Capture the cell that displays the provided text and extract its (X, Y) central coordinate. 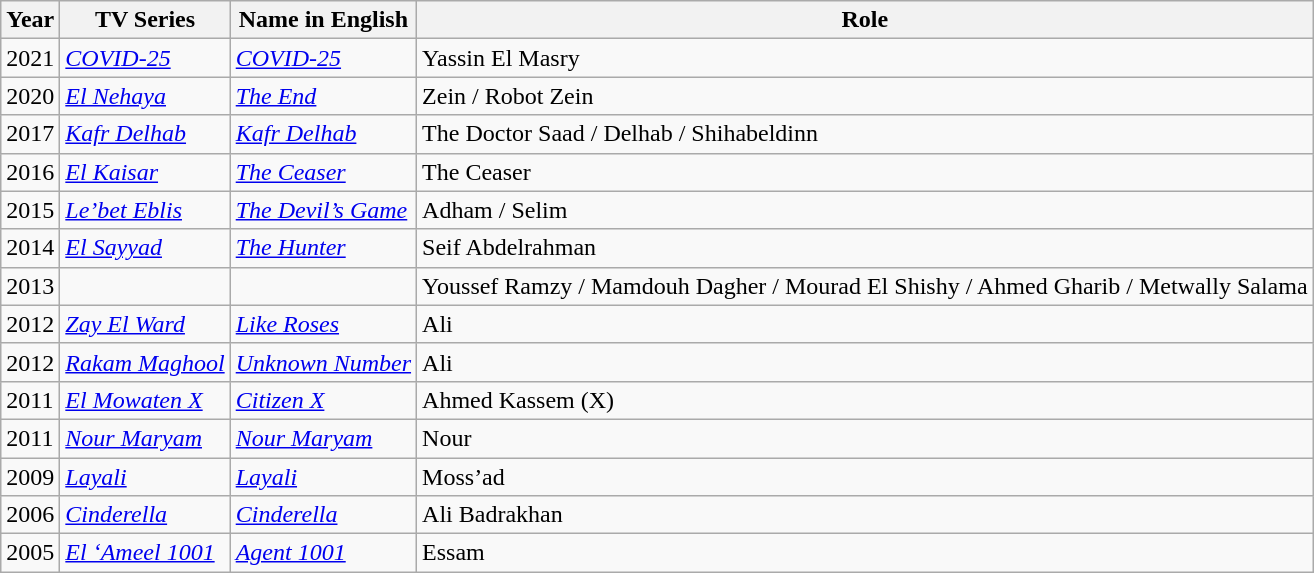
Year (30, 20)
El Mowaten X (145, 400)
El Sayyad (145, 248)
2006 (30, 515)
Like Roses (323, 324)
2016 (30, 172)
2014 (30, 248)
The Devil’s Game (323, 210)
Seif Abdelrahman (866, 248)
Adham / Selim (866, 210)
2009 (30, 477)
El ‘Ameel 1001 (145, 553)
Rakam Maghool (145, 362)
The End (323, 96)
Moss’ad (866, 477)
2015 (30, 210)
Yassin El Masry (866, 58)
Nour (866, 438)
Ahmed Kassem (X) (866, 400)
Name in English (323, 20)
Le’bet Eblis (145, 210)
2020 (30, 96)
Role (866, 20)
TV Series (145, 20)
Zein / Robot Zein (866, 96)
Essam (866, 553)
Zay El Ward (145, 324)
Unknown Number (323, 362)
Citizen X (323, 400)
The Hunter (323, 248)
2005 (30, 553)
El Kaisar (145, 172)
Agent 1001 (323, 553)
2021 (30, 58)
El Nehaya (145, 96)
Youssef Ramzy / Mamdouh Dagher / Mourad El Shishy / Ahmed Gharib / Metwally Salama (866, 286)
2017 (30, 134)
Ali Badrakhan (866, 515)
The Doctor Saad / Delhab / Shihabeldinn (866, 134)
2013 (30, 286)
